Provide the (X, Y) coordinate of the cell's center where the given text is located.  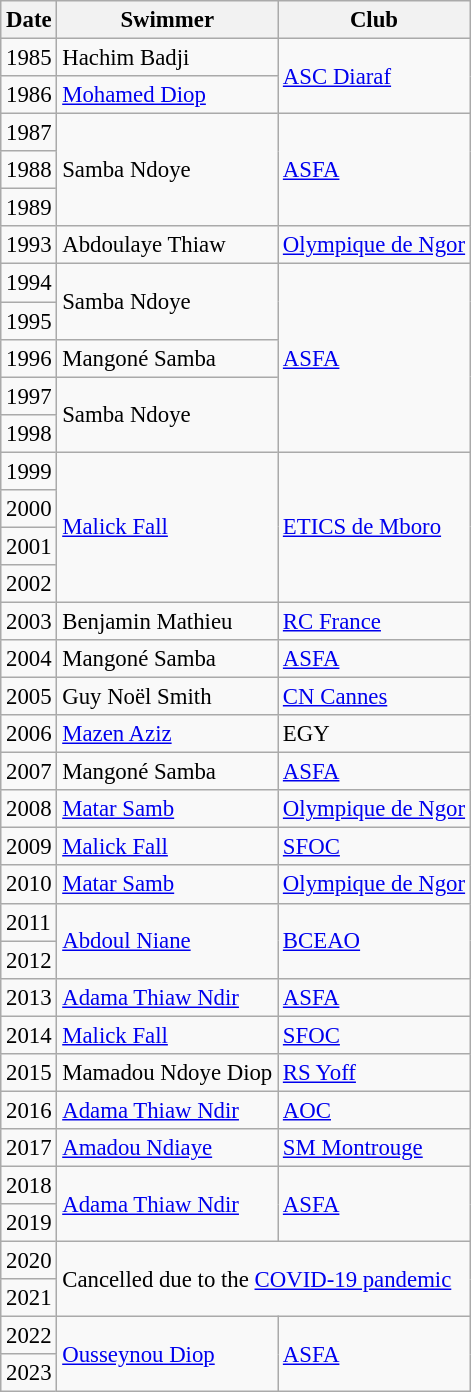
2014 (29, 1035)
Abdoulaye Thiaw (168, 245)
1993 (29, 245)
SM Montrouge (374, 1148)
1989 (29, 208)
2000 (29, 509)
2022 (29, 1336)
ETICS de Mboro (374, 527)
2013 (29, 997)
2021 (29, 1298)
Mamadou Ndoye Diop (168, 1073)
1996 (29, 358)
Swimmer (168, 20)
Mohamed Diop (168, 95)
1988 (29, 170)
Club (374, 20)
1995 (29, 321)
Mazen Aziz (168, 734)
2017 (29, 1148)
2009 (29, 847)
1999 (29, 471)
1994 (29, 283)
2005 (29, 697)
2003 (29, 621)
1985 (29, 58)
Abdoul Niane (168, 940)
2010 (29, 885)
1998 (29, 433)
2019 (29, 1223)
1986 (29, 95)
Amadou Ndiaye (168, 1148)
1987 (29, 133)
Ousseynou Diop (168, 1354)
2008 (29, 809)
Guy Noël Smith (168, 697)
2001 (29, 546)
2004 (29, 659)
2018 (29, 1185)
2016 (29, 1110)
CN Cannes (374, 697)
Cancelled due to the COVID-19 pandemic (264, 1280)
2006 (29, 734)
Hachim Badji (168, 58)
Date (29, 20)
AOC (374, 1110)
EGY (374, 734)
2015 (29, 1073)
2002 (29, 584)
2020 (29, 1261)
1997 (29, 396)
Benjamin Mathieu (168, 621)
2007 (29, 772)
2023 (29, 1373)
2012 (29, 960)
RS Yoff (374, 1073)
ASC Diaraf (374, 76)
BCEAO (374, 940)
RC France (374, 621)
2011 (29, 922)
